Output the (X, Y) coordinate of the center of the cell containing the given text.  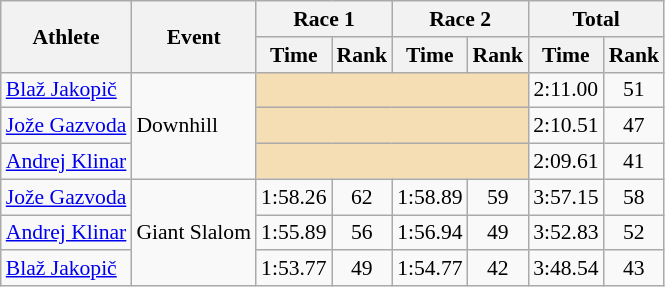
58 (634, 197)
3:57.15 (566, 197)
2:11.00 (566, 90)
41 (634, 162)
1:58.89 (430, 197)
Giant Slalom (194, 232)
3:52.83 (566, 233)
62 (362, 197)
1:56.94 (430, 233)
Athlete (66, 36)
Race 2 (460, 19)
47 (634, 126)
52 (634, 233)
1:58.26 (294, 197)
Race 1 (324, 19)
51 (634, 90)
42 (498, 269)
3:48.54 (566, 269)
1:55.89 (294, 233)
2:10.51 (566, 126)
43 (634, 269)
Downhill (194, 126)
Event (194, 36)
1:54.77 (430, 269)
2:09.61 (566, 162)
59 (498, 197)
1:53.77 (294, 269)
Total (596, 19)
56 (362, 233)
